Output the [X, Y] coordinate of the center of the cell containing the given text.  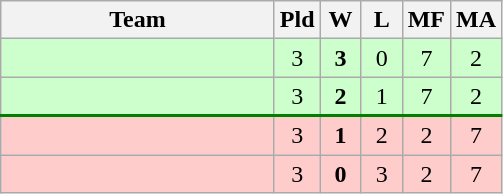
W [340, 20]
MA [476, 20]
L [382, 20]
Pld [297, 20]
MF [426, 20]
Team [138, 20]
